Provide the [x, y] coordinate of the cell's center where the given text is located.  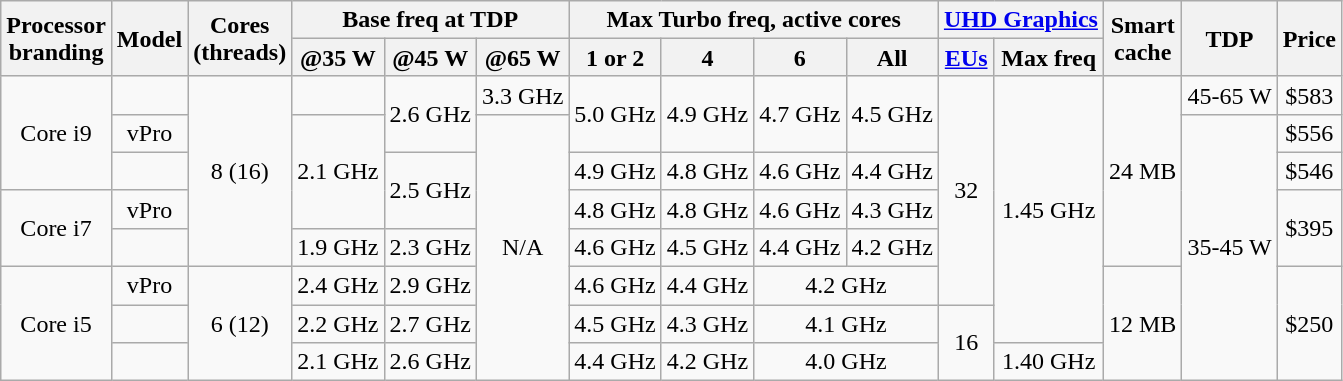
N/A [522, 247]
6 [800, 58]
45-65 W [1230, 95]
4 [707, 58]
Cores(threads) [240, 39]
Smartcache [1142, 39]
4.7 GHz [800, 114]
TDP [1230, 39]
1.9 GHz [338, 248]
8 (16) [240, 171]
$583 [1309, 95]
Processorbranding [56, 39]
24 MB [1142, 171]
12 MB [1142, 324]
Model [149, 39]
Core i9 [56, 133]
35-45 W [1230, 247]
@35 W [338, 58]
16 [966, 343]
@45 W [430, 58]
2.3 GHz [430, 248]
Base freq at TDP [430, 20]
Core i7 [56, 228]
$395 [1309, 228]
$250 [1309, 324]
UHD Graphics [1020, 20]
3.3 GHz [522, 95]
Core i5 [56, 324]
1 or 2 [615, 58]
2.9 GHz [430, 286]
Max freq [1049, 58]
2.2 GHz [338, 324]
1.45 GHz [1049, 209]
2.7 GHz [430, 324]
4.0 GHz [846, 362]
5.0 GHz [615, 114]
6 (12) [240, 324]
32 [966, 190]
4.1 GHz [846, 324]
All [892, 58]
$546 [1309, 171]
Price [1309, 39]
Max Turbo freq, active cores [754, 20]
2.4 GHz [338, 286]
1.40 GHz [1049, 362]
EUs [966, 58]
2.5 GHz [430, 190]
@65 W [522, 58]
$556 [1309, 133]
